Extract the [X, Y] coordinate from the center of the cell holding the provided text.  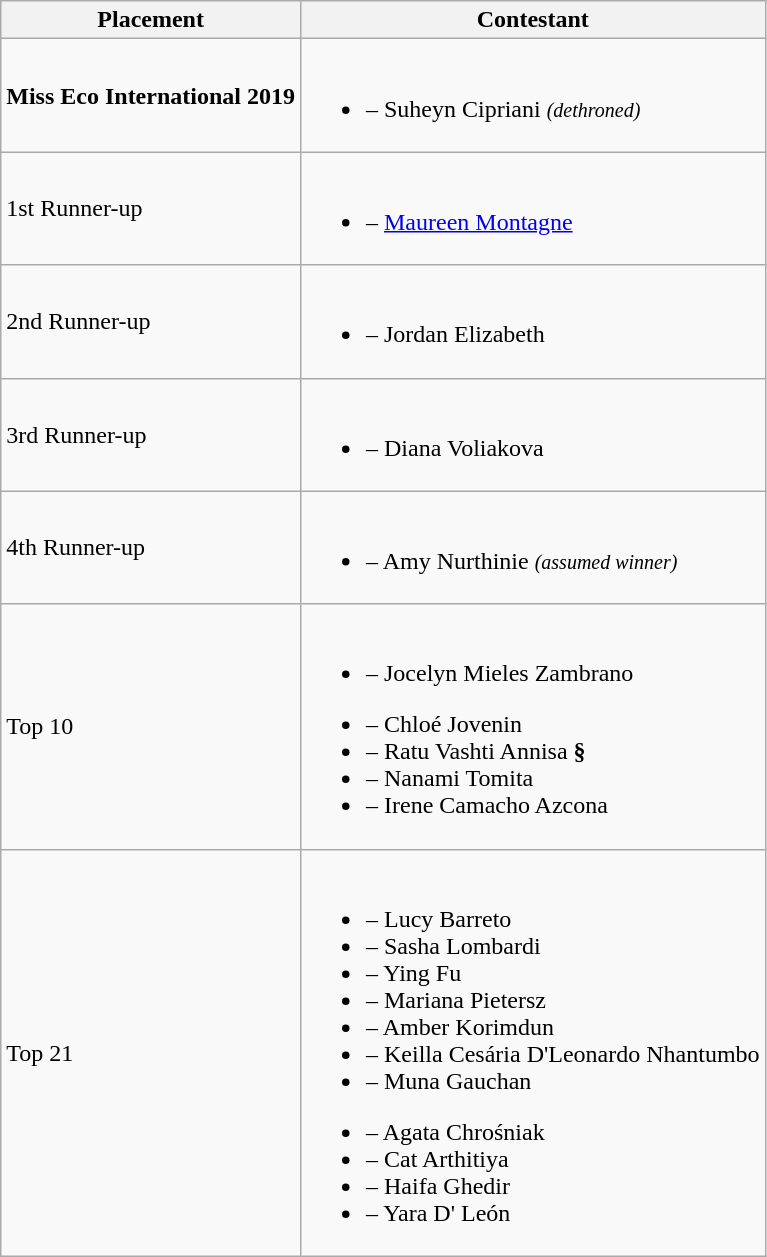
– Amy Nurthinie (assumed winner) [532, 548]
4th Runner-up [151, 548]
– Suheyn Cipriani (dethroned) [532, 96]
Placement [151, 20]
3rd Runner-up [151, 434]
– Jocelyn Mieles Zambrano – Chloé Jovenin – Ratu Vashti Annisa § – Nanami Tomita – Irene Camacho Azcona [532, 726]
– Maureen Montagne [532, 208]
Contestant [532, 20]
2nd Runner-up [151, 322]
Top 10 [151, 726]
– Jordan Elizabeth [532, 322]
– Diana Voliakova [532, 434]
1st Runner-up [151, 208]
Miss Eco International 2019 [151, 96]
Top 21 [151, 1052]
